Provide the [X, Y] coordinate of the cell's center where the given text is located.  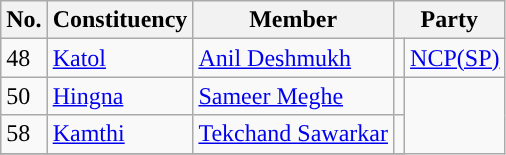
48 [24, 58]
58 [24, 134]
Party [450, 20]
Katol [120, 58]
Sameer Meghe [294, 96]
NCP(SP) [455, 58]
50 [24, 96]
Hingna [120, 96]
Anil Deshmukh [294, 58]
Constituency [120, 20]
No. [24, 20]
Member [294, 20]
Tekchand Sawarkar [294, 134]
Kamthi [120, 134]
